Return the [x, y] coordinate for the center point of the cell that contains the specified text.  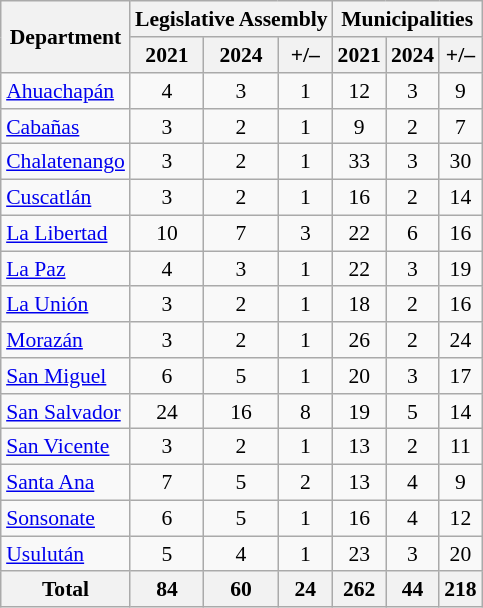
33 [360, 162]
La Unión [66, 304]
Department [66, 36]
Ahuachapán [66, 91]
Santa Ana [66, 482]
La Paz [66, 269]
Total [66, 589]
84 [167, 589]
18 [360, 304]
Chalatenango [66, 162]
262 [360, 589]
Legislative Assembly [232, 19]
23 [360, 554]
San Vicente [66, 447]
218 [460, 589]
Usulután [66, 554]
Cuscatlán [66, 197]
8 [306, 411]
44 [412, 589]
Cabañas [66, 126]
26 [360, 340]
17 [460, 376]
60 [241, 589]
San Miguel [66, 376]
Sonsonate [66, 518]
30 [460, 162]
San Salvador [66, 411]
Morazán [66, 340]
La Libertad [66, 233]
11 [460, 447]
Municipalities [408, 19]
10 [167, 233]
